Capture the cell that displays the provided text and extract its [x, y] central coordinate. 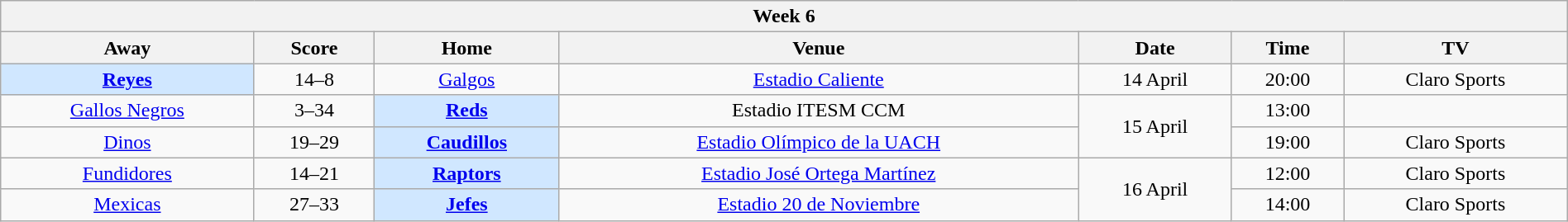
19–29 [314, 142]
Score [314, 48]
Mexicas [127, 205]
14–8 [314, 79]
14:00 [1287, 205]
Time [1287, 48]
Reyes [127, 79]
12:00 [1287, 173]
Caudillos [466, 142]
Home [466, 48]
Galgos [466, 79]
Reds [466, 111]
TV [1456, 48]
Week 6 [784, 17]
Away [127, 48]
Estadio 20 de Noviembre [819, 205]
Jefes [466, 205]
Gallos Negros [127, 111]
27–33 [314, 205]
20:00 [1287, 79]
14 April [1155, 79]
15 April [1155, 126]
Fundidores [127, 173]
Raptors [466, 173]
Dinos [127, 142]
Date [1155, 48]
Estadio Caliente [819, 79]
Estadio ITESM CCM [819, 111]
13:00 [1287, 111]
19:00 [1287, 142]
3–34 [314, 111]
Estadio Olímpico de la UACH [819, 142]
14–21 [314, 173]
Estadio José Ortega Martínez [819, 173]
16 April [1155, 189]
Venue [819, 48]
